Return (x, y) of the center of cell containing provided text 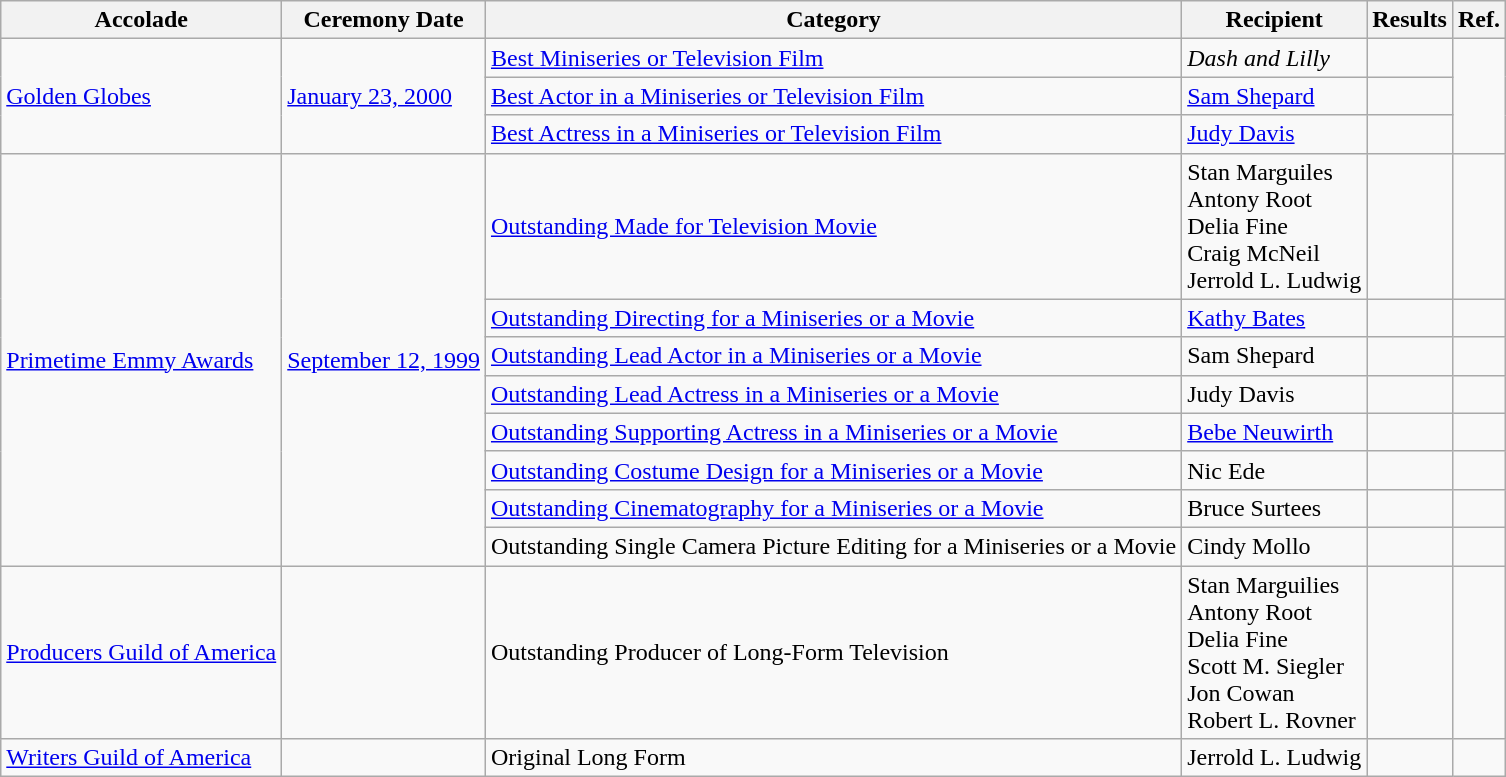
Original Long Form (833, 758)
Outstanding Lead Actress in a Miniseries or a Movie (833, 394)
Producers Guild of America (142, 652)
January 23, 2000 (384, 96)
Outstanding Directing for a Miniseries or a Movie (833, 318)
Writers Guild of America (142, 758)
Ref. (1478, 20)
Outstanding Made for Television Movie (833, 226)
Jerrold L. Ludwig (1274, 758)
Outstanding Single Camera Picture Editing for a Miniseries or a Movie (833, 546)
Dash and Lilly (1274, 58)
Cindy Mollo (1274, 546)
Ceremony Date (384, 20)
Category (833, 20)
Outstanding Lead Actor in a Miniseries or a Movie (833, 356)
Stan MarguiliesAntony RootDelia FineScott M. SieglerJon CowanRobert L. Rovner (1274, 652)
Results (1410, 20)
Best Miniseries or Television Film (833, 58)
Best Actress in a Miniseries or Television Film (833, 134)
Golden Globes (142, 96)
Outstanding Costume Design for a Miniseries or a Movie (833, 470)
Recipient (1274, 20)
Outstanding Supporting Actress in a Miniseries or a Movie (833, 432)
Outstanding Cinematography for a Miniseries or a Movie (833, 508)
Nic Ede (1274, 470)
Outstanding Producer of Long-Form Television (833, 652)
Best Actor in a Miniseries or Television Film (833, 96)
Bruce Surtees (1274, 508)
Primetime Emmy Awards (142, 359)
Bebe Neuwirth (1274, 432)
Accolade (142, 20)
September 12, 1999 (384, 359)
Kathy Bates (1274, 318)
Stan MarguilesAntony RootDelia FineCraig McNeilJerrold L. Ludwig (1274, 226)
